Determine the [x, y] coordinate at the center of the cell enclosing the given text.  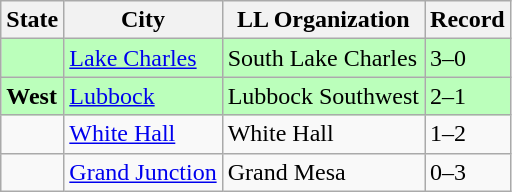
South Lake Charles [323, 58]
Lubbock Southwest [323, 96]
Lake Charles [143, 58]
LL Organization [323, 20]
0–3 [468, 172]
3–0 [468, 58]
Grand Mesa [323, 172]
2–1 [468, 96]
State [32, 20]
Lubbock [143, 96]
West [32, 96]
Grand Junction [143, 172]
City [143, 20]
1–2 [468, 134]
Record [468, 20]
